Detect which cell encompasses the target text, then output its (X, Y) center coordinate. 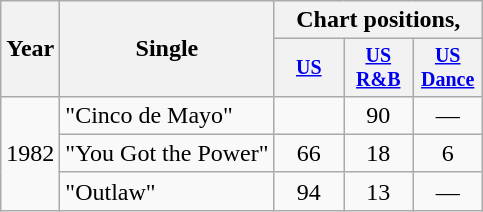
US (308, 68)
"Cinco de Mayo" (167, 115)
13 (378, 191)
USR&B (378, 68)
6 (448, 153)
66 (308, 153)
"You Got the Power" (167, 153)
1982 (30, 153)
Chart positions, (378, 20)
"Outlaw" (167, 191)
90 (378, 115)
94 (308, 191)
Year (30, 49)
Single (167, 49)
USDance (448, 68)
18 (378, 153)
